Locate the cell with the specified text and output its [x, y] center coordinate. 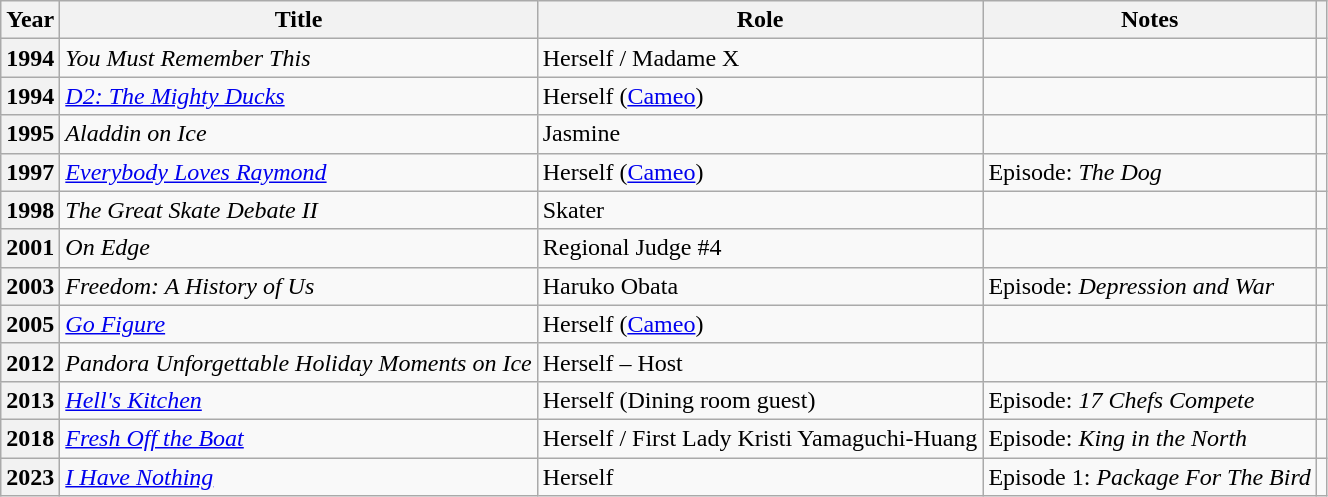
2012 [30, 362]
D2: The Mighty Ducks [298, 96]
Freedom: A History of Us [298, 286]
Aladdin on Ice [298, 134]
Regional Judge #4 [760, 248]
Episode: Depression and War [1150, 286]
Everybody Loves Raymond [298, 172]
Notes [1150, 20]
Go Figure [298, 324]
Episode: The Dog [1150, 172]
The Great Skate Debate II [298, 210]
You Must Remember This [298, 58]
Episode: 17 Chefs Compete [1150, 400]
On Edge [298, 248]
1998 [30, 210]
Skater [760, 210]
2003 [30, 286]
2013 [30, 400]
1995 [30, 134]
2018 [30, 438]
Herself [760, 477]
1997 [30, 172]
Jasmine [760, 134]
Herself / First Lady Kristi Yamaguchi-Huang [760, 438]
I Have Nothing [298, 477]
Title [298, 20]
Episode 1: Package For The Bird [1150, 477]
Year [30, 20]
Episode: King in the North [1150, 438]
2005 [30, 324]
Haruko Obata [760, 286]
2023 [30, 477]
Fresh Off the Boat [298, 438]
Hell's Kitchen [298, 400]
Herself – Host [760, 362]
Pandora Unforgettable Holiday Moments on Ice [298, 362]
Role [760, 20]
2001 [30, 248]
Herself / Madame X [760, 58]
Herself (Dining room guest) [760, 400]
